Extract the (x, y) coordinate from the center of the cell holding the provided text.  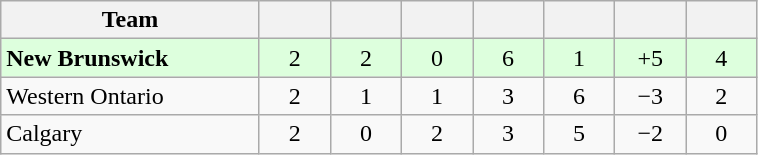
New Brunswick (130, 58)
−3 (650, 96)
−2 (650, 134)
Team (130, 20)
Calgary (130, 134)
4 (722, 58)
5 (580, 134)
Western Ontario (130, 96)
+5 (650, 58)
